Pinpoint the cell where the given text exists, returning its [x, y] midpoint coordinate. 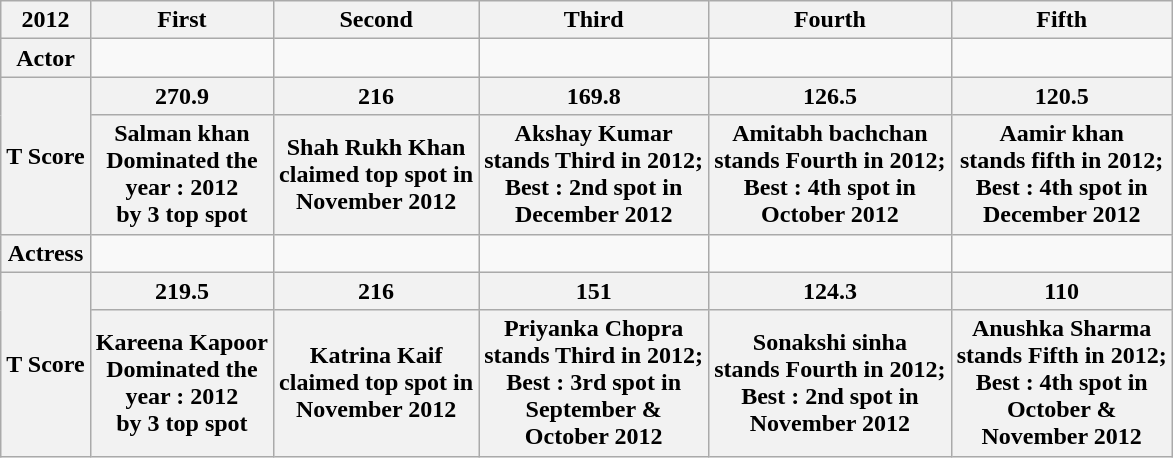
Aamir khanstands fifth in 2012;Best : 4th spot inDecember 2012 [1062, 174]
Amitabh bachchanstands Fourth in 2012;Best : 4th spot inOctober 2012 [830, 174]
Kareena KapoorDominated theyear : 2012by 3 top spot [182, 383]
Sonakshi sinhastands Fourth in 2012;Best : 2nd spot inNovember 2012 [830, 383]
2012 [46, 20]
Katrina Kaifclaimed top spot inNovember 2012 [376, 383]
Akshay Kumarstands Third in 2012;Best : 2nd spot inDecember 2012 [594, 174]
110 [1062, 291]
124.3 [830, 291]
Fourth [830, 20]
Third [594, 20]
Priyanka Choprastands Third in 2012;Best : 3rd spot inSeptember &October 2012 [594, 383]
151 [594, 291]
126.5 [830, 96]
Second [376, 20]
Anushka Sharmastands Fifth in 2012;Best : 4th spot inOctober &November 2012 [1062, 383]
219.5 [182, 291]
Salman khanDominated theyear : 2012by 3 top spot [182, 174]
Actress [46, 253]
Shah Rukh Khanclaimed top spot inNovember 2012 [376, 174]
120.5 [1062, 96]
169.8 [594, 96]
Actor [46, 58]
Fifth [1062, 20]
270.9 [182, 96]
First [182, 20]
